Provide the [X, Y] coordinate of the cell's center where the given text is located.  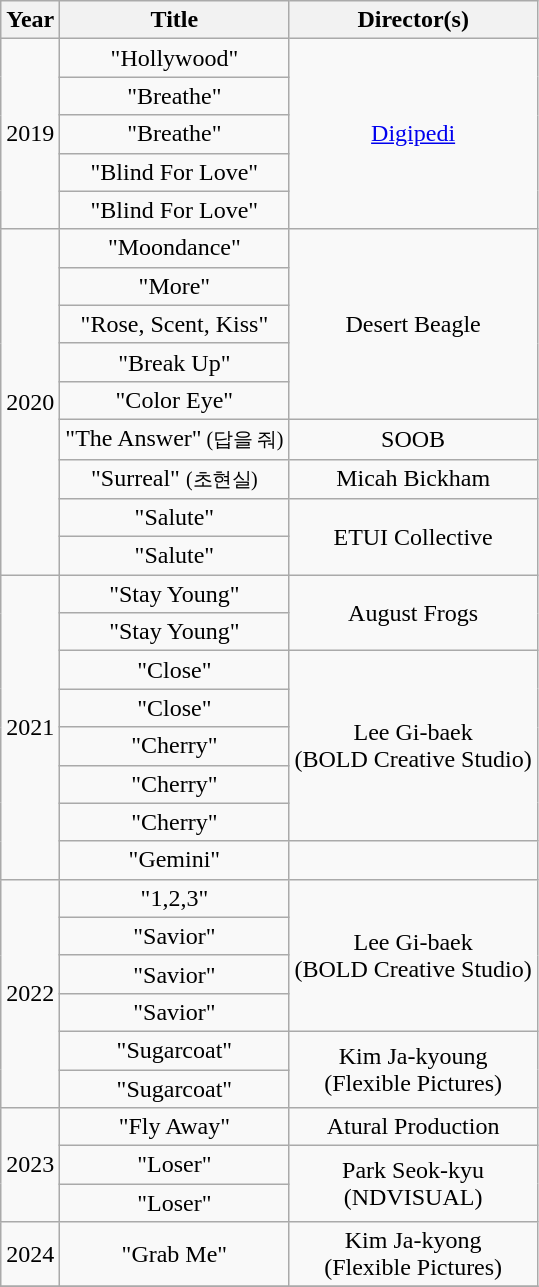
"1,2,3" [174, 898]
Micah Bickham [413, 479]
Title [174, 20]
2024 [30, 1254]
"Fly Away" [174, 1127]
"Hollywood" [174, 58]
2020 [30, 402]
Atural Production [413, 1127]
Kim Ja-kyong(Flexible Pictures) [413, 1254]
Desert Beagle [413, 324]
"Color Eye" [174, 400]
"Gemini" [174, 860]
Year [30, 20]
August Frogs [413, 613]
SOOB [413, 439]
Kim Ja-kyoung (Flexible Pictures) [413, 1069]
2021 [30, 727]
"Moondance" [174, 248]
"Grab Me" [174, 1254]
Park Seok-kyu(NDVISUAL) [413, 1184]
"Break Up" [174, 362]
"Surreal" (초현실) [174, 479]
Director(s) [413, 20]
2022 [30, 993]
"More" [174, 286]
ETUI Collective [413, 537]
2019 [30, 134]
"Rose, Scent, Kiss" [174, 324]
2023 [30, 1165]
"The Answer" (답을 줘) [174, 439]
Digipedi [413, 134]
